Identify which cell holds the provided text, then report its [X, Y] central coordinate. 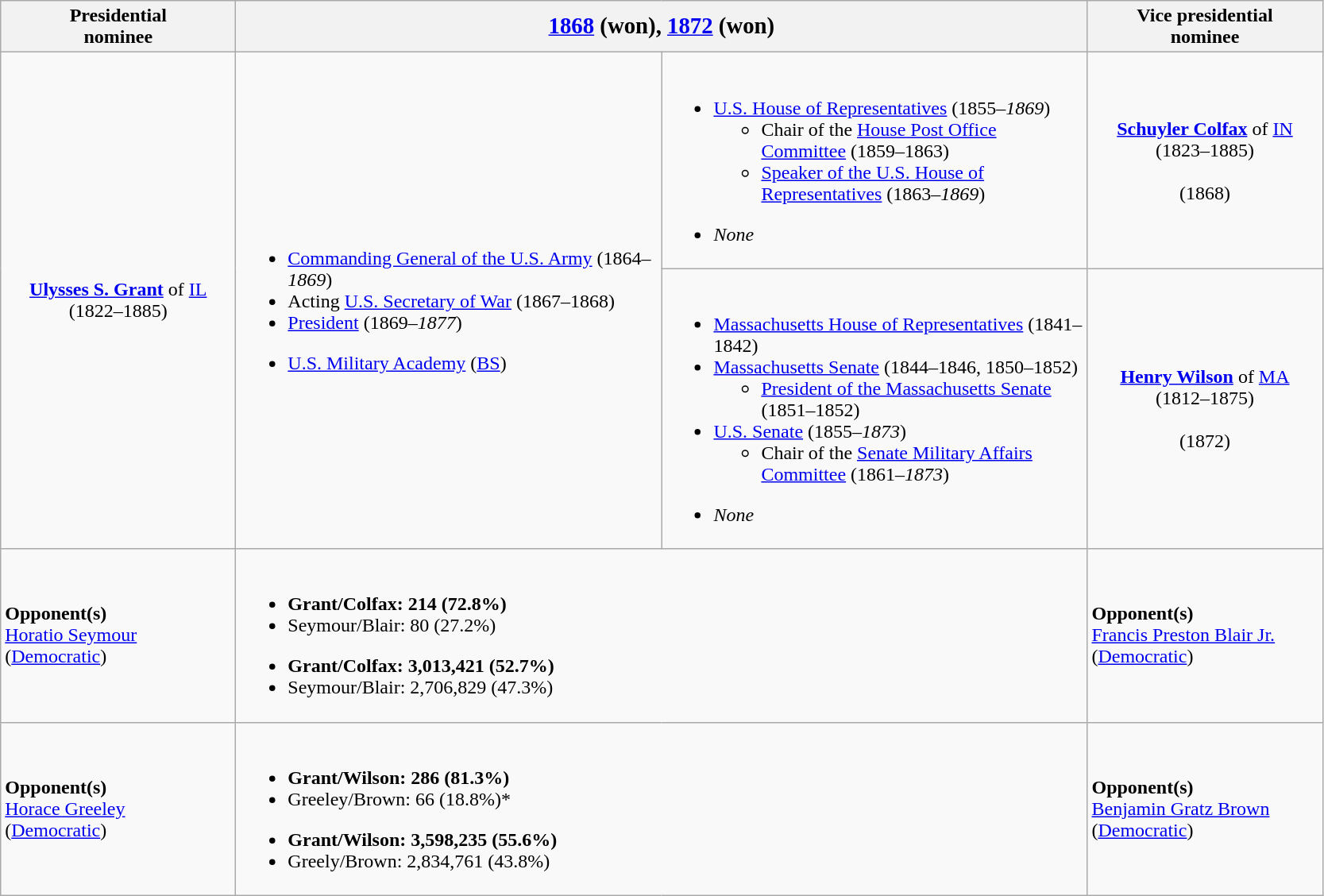
Opponent(s)Benjamin Gratz Brown (Democratic) [1205, 809]
1868 (won), 1872 (won) [662, 27]
Vice presidentialnominee [1205, 27]
Commanding General of the U.S. Army (1864–1869)Acting U.S. Secretary of War (1867–1868)President (1869–1877)U.S. Military Academy (BS) [449, 300]
Schuyler Colfax of IN(1823–1885)(1868) [1205, 160]
Opponent(s)Francis Preston Blair Jr. (Democratic) [1205, 635]
Ulysses S. Grant of IL(1822–1885) [118, 300]
Opponent(s)Horatio Seymour (Democratic) [118, 635]
Henry Wilson of MA(1812–1875)(1872) [1205, 408]
Presidentialnominee [118, 27]
Grant/Colfax: 214 (72.8%)Seymour/Blair: 80 (27.2%)Grant/Colfax: 3,013,421 (52.7%)Seymour/Blair: 2,706,829 (47.3%) [662, 635]
Grant/Wilson: 286 (81.3%)Greeley/Brown: 66 (18.8%)*Grant/Wilson: 3,598,235 (55.6%)Greely/Brown: 2,834,761 (43.8%) [662, 809]
Opponent(s)Horace Greeley (Democratic) [118, 809]
